Locate the cell with the specified text and output its [x, y] center coordinate. 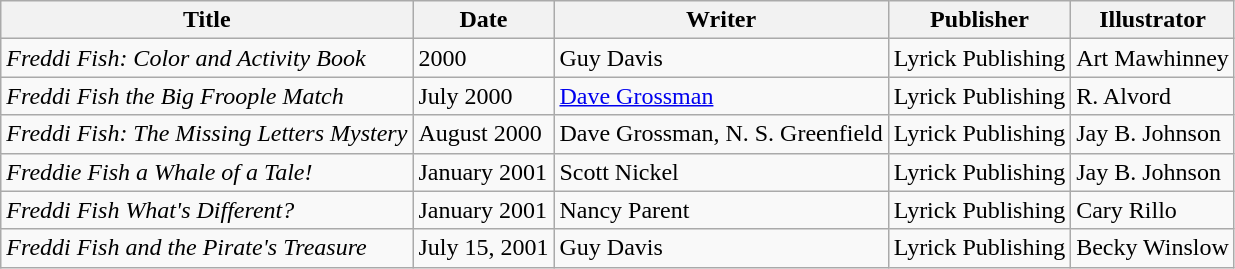
August 2000 [484, 134]
July 2000 [484, 96]
Illustrator [1153, 20]
Dave Grossman [721, 96]
Date [484, 20]
Cary Rillo [1153, 210]
Freddi Fish the Big Froople Match [207, 96]
Art Mawhinney [1153, 58]
Writer [721, 20]
Title [207, 20]
Freddie Fish a Whale of a Tale! [207, 172]
Freddi Fish: Color and Activity Book [207, 58]
Publisher [979, 20]
Dave Grossman, N. S. Greenfield [721, 134]
Nancy Parent [721, 210]
Freddi Fish: The Missing Letters Mystery [207, 134]
Freddi Fish and the Pirate's Treasure [207, 248]
R. Alvord [1153, 96]
Becky Winslow [1153, 248]
2000 [484, 58]
Freddi Fish What's Different? [207, 210]
July 15, 2001 [484, 248]
Scott Nickel [721, 172]
